Provide the [x, y] coordinate of the cell's center where the given text is located.  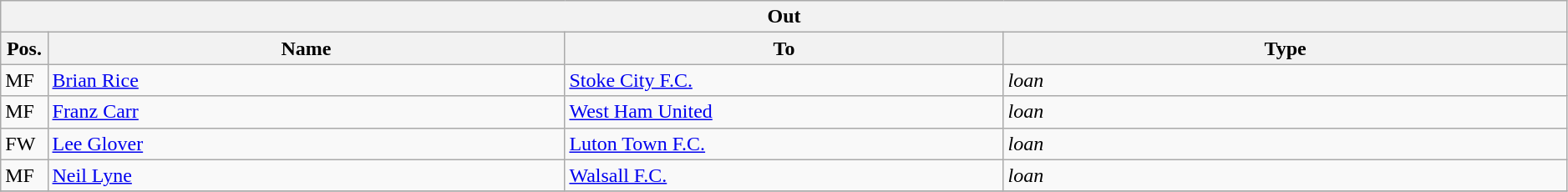
Lee Glover [306, 144]
Stoke City F.C. [784, 80]
Out [784, 17]
Brian Rice [306, 80]
Walsall F.C. [784, 175]
Name [306, 48]
Type [1285, 48]
West Ham United [784, 112]
FW [24, 144]
Pos. [24, 48]
Luton Town F.C. [784, 144]
To [784, 48]
Neil Lyne [306, 175]
Franz Carr [306, 112]
